Capture the cell that displays the provided text and extract its (X, Y) central coordinate. 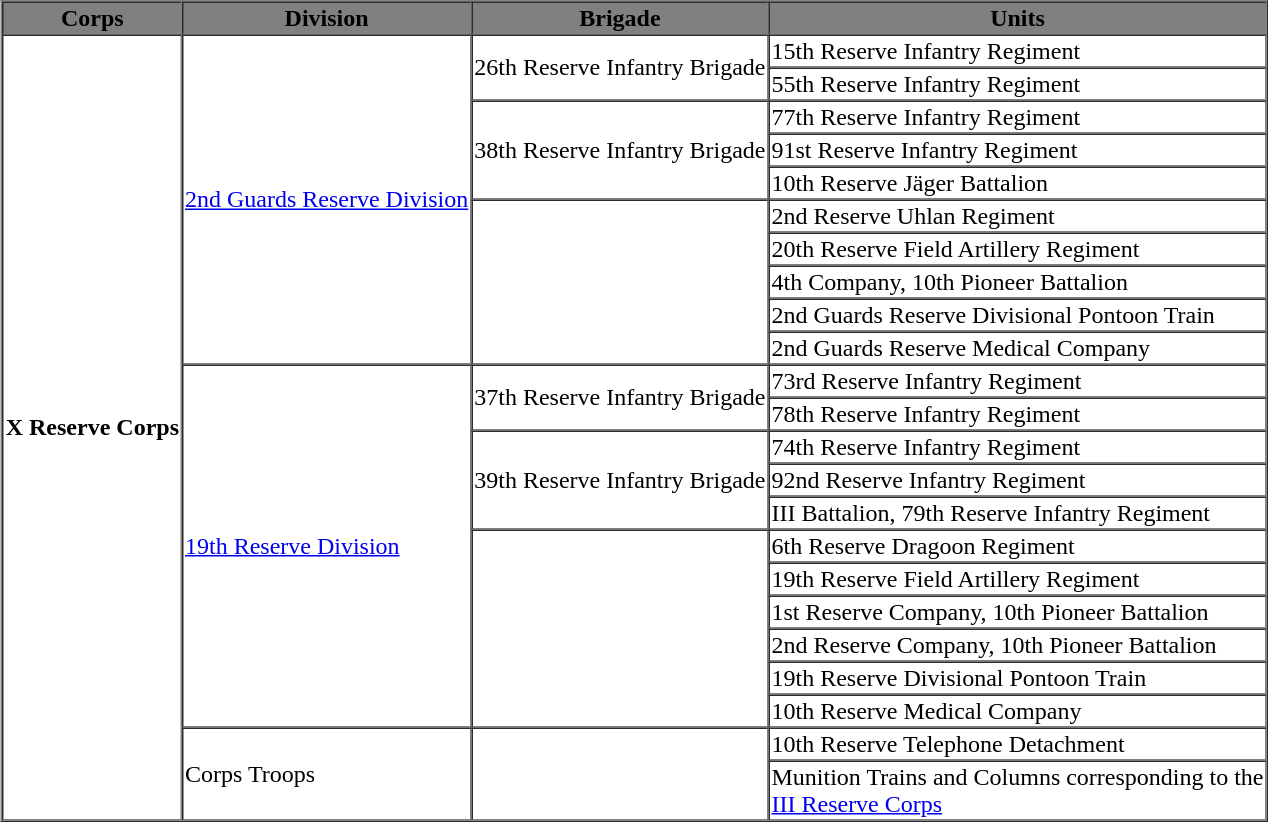
Brigade (620, 18)
73rd Reserve Infantry Regiment (1017, 380)
55th Reserve Infantry Regiment (1017, 84)
39th Reserve Infantry Brigade (620, 480)
10th Reserve Jäger Battalion (1017, 182)
37th Reserve Infantry Brigade (620, 397)
Corps Troops (326, 774)
15th Reserve Infantry Regiment (1017, 50)
1st Reserve Company, 10th Pioneer Battalion (1017, 612)
10th Reserve Medical Company (1017, 710)
26th Reserve Infantry Brigade (620, 67)
2nd Guards Reserve Division (326, 199)
2nd Reserve Uhlan Regiment (1017, 216)
74th Reserve Infantry Regiment (1017, 446)
4th Company, 10th Pioneer Battalion (1017, 282)
Munition Trains and Columns corresponding to theIII Reserve Corps (1017, 790)
20th Reserve Field Artillery Regiment (1017, 248)
Division (326, 18)
38th Reserve Infantry Brigade (620, 150)
91st Reserve Infantry Regiment (1017, 150)
Units (1017, 18)
19th Reserve Division (326, 546)
19th Reserve Divisional Pontoon Train (1017, 678)
X Reserve Corps (92, 427)
2nd Guards Reserve Medical Company (1017, 348)
2nd Guards Reserve Divisional Pontoon Train (1017, 314)
19th Reserve Field Artillery Regiment (1017, 578)
92nd Reserve Infantry Regiment (1017, 480)
III Battalion, 79th Reserve Infantry Regiment (1017, 512)
Corps (92, 18)
77th Reserve Infantry Regiment (1017, 116)
2nd Reserve Company, 10th Pioneer Battalion (1017, 644)
78th Reserve Infantry Regiment (1017, 414)
10th Reserve Telephone Detachment (1017, 744)
6th Reserve Dragoon Regiment (1017, 546)
